Provide the (x, y) coordinate of the cell's center where the given text is located.  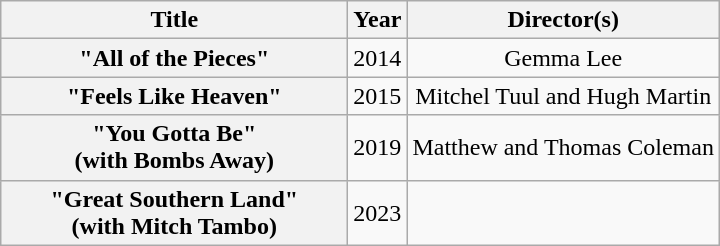
2015 (378, 96)
2019 (378, 148)
2023 (378, 212)
Title (174, 20)
"Feels Like Heaven" (174, 96)
"Great Southern Land" (with Mitch Tambo) (174, 212)
"You Gotta Be" (with Bombs Away) (174, 148)
Matthew and Thomas Coleman (564, 148)
Year (378, 20)
Mitchel Tuul and Hugh Martin (564, 96)
Director(s) (564, 20)
2014 (378, 58)
Gemma Lee (564, 58)
"All of the Pieces" (174, 58)
